For the text-containing cell, return its midpoint in (X, Y) coordinate format. 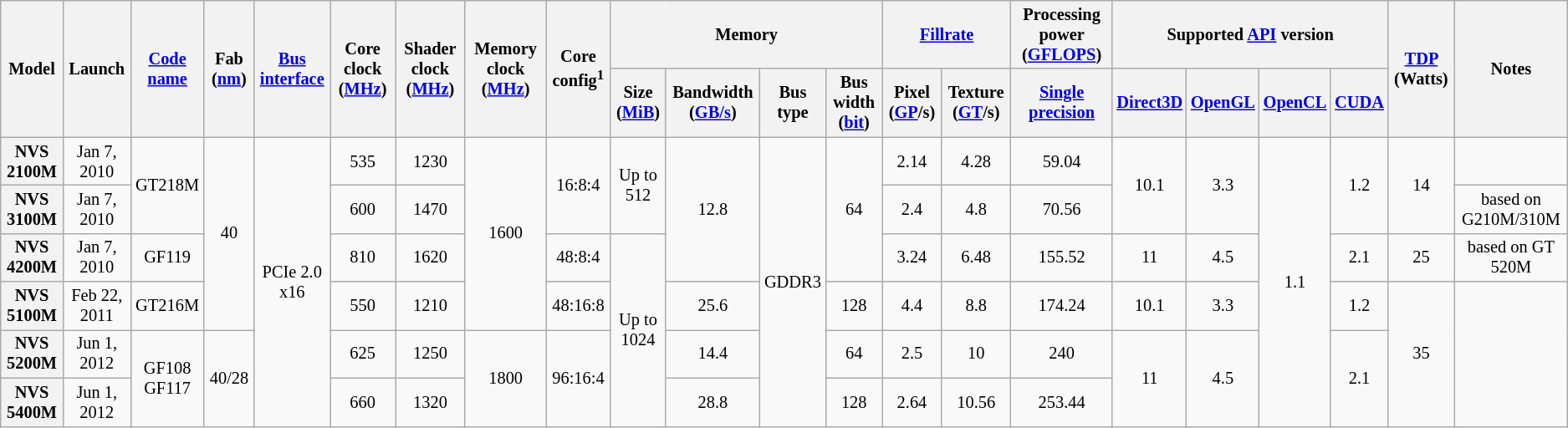
Bus width (bit) (854, 103)
1320 (431, 402)
10.56 (977, 402)
NVS 5100M (32, 306)
625 (363, 354)
Core clock (MHz) (363, 69)
535 (363, 161)
CUDA (1360, 103)
155.52 (1062, 257)
16:8:4 (579, 186)
28.8 (712, 402)
10 (977, 354)
TDP (Watts) (1422, 69)
Supported API version (1249, 34)
2.4 (912, 209)
1600 (505, 234)
based on GT 520M (1511, 257)
Size (MiB) (638, 103)
59.04 (1062, 161)
GF119 (167, 257)
4.8 (977, 209)
Up to 512 (638, 186)
174.24 (1062, 306)
PCIe 2.0 x16 (293, 282)
NVS 4200M (32, 257)
Up to 1024 (638, 329)
Launch (97, 69)
1.1 (1295, 282)
OpenGL (1223, 103)
12.8 (712, 209)
6.48 (977, 257)
2.64 (912, 402)
Bandwidth (GB/s) (712, 103)
660 (363, 402)
Processing power (GFLOPS) (1062, 34)
35 (1422, 354)
48:16:8 (579, 306)
Code name (167, 69)
550 (363, 306)
25 (1422, 257)
Texture (GT/s) (977, 103)
1470 (431, 209)
1230 (431, 161)
70.56 (1062, 209)
GT216M (167, 306)
4.28 (977, 161)
1800 (505, 378)
NVS 3100M (32, 209)
Memory clock (MHz) (505, 69)
40 (229, 234)
48:8:4 (579, 257)
Memory (746, 34)
2.5 (912, 354)
Model (32, 69)
Shader clock (MHz) (431, 69)
96:16:4 (579, 378)
GF108GF117 (167, 378)
14 (1422, 186)
Notes (1511, 69)
Pixel (GP/s) (912, 103)
Single precision (1062, 103)
GT218M (167, 186)
GDDR3 (793, 282)
Bus type (793, 103)
3.24 (912, 257)
4.4 (912, 306)
Fab (nm) (229, 69)
Core config1 (579, 69)
1210 (431, 306)
1250 (431, 354)
Fillrate (947, 34)
OpenCL (1295, 103)
253.44 (1062, 402)
NVS 5400M (32, 402)
25.6 (712, 306)
Bus interface (293, 69)
NVS 5200M (32, 354)
600 (363, 209)
810 (363, 257)
1620 (431, 257)
NVS 2100M (32, 161)
2.14 (912, 161)
Feb 22, 2011 (97, 306)
240 (1062, 354)
14.4 (712, 354)
based on G210M/310M (1511, 209)
8.8 (977, 306)
40/28 (229, 378)
Direct3D (1149, 103)
